Identify which cell holds the provided text, then report its (X, Y) central coordinate. 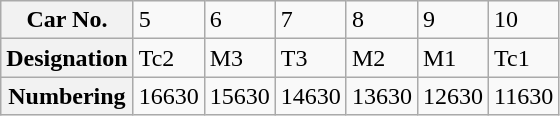
11630 (523, 96)
T3 (310, 58)
Car No. (67, 20)
14630 (310, 96)
M2 (382, 58)
16630 (168, 96)
M1 (452, 58)
15630 (240, 96)
5 (168, 20)
Numbering (67, 96)
M3 (240, 58)
13630 (382, 96)
Designation (67, 58)
Tc2 (168, 58)
12630 (452, 96)
Tc1 (523, 58)
9 (452, 20)
8 (382, 20)
7 (310, 20)
10 (523, 20)
6 (240, 20)
